Determine the [X, Y] coordinate at the center of the cell enclosing the given text.  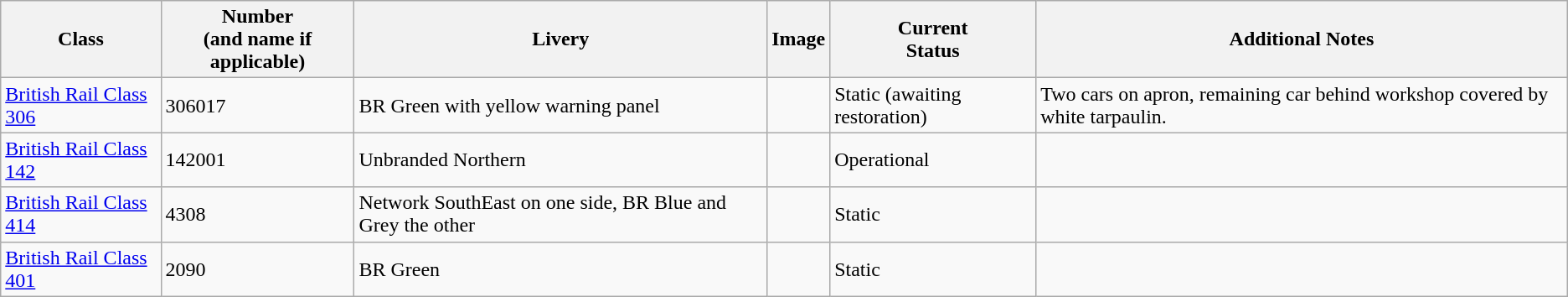
BR Green with yellow warning panel [561, 106]
Livery [561, 39]
Network SouthEast on one side, BR Blue and Grey the other [561, 215]
BR Green [561, 268]
306017 [258, 106]
4308 [258, 215]
Image [799, 39]
Static (awaiting restoration) [933, 106]
Two cars on apron, remaining car behind workshop covered by white tarpaulin. [1302, 106]
British Rail Class 306 [80, 106]
Number(and name if applicable) [258, 39]
Unbranded Northern [561, 159]
Additional Notes [1302, 39]
Class [80, 39]
142001 [258, 159]
2090 [258, 268]
British Rail Class 401 [80, 268]
British Rail Class 142 [80, 159]
CurrentStatus [933, 39]
Operational [933, 159]
British Rail Class 414 [80, 215]
